Pinpoint the cell where the given text exists, returning its (X, Y) midpoint coordinate. 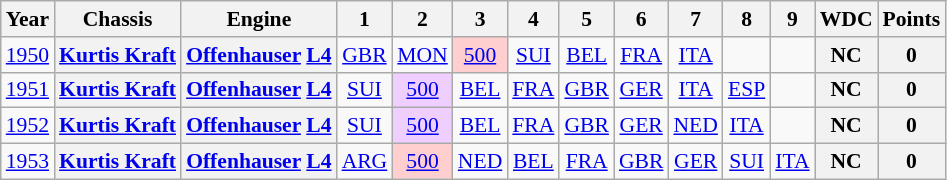
9 (792, 19)
Year (28, 19)
1953 (28, 162)
1950 (28, 55)
ESP (746, 90)
Chassis (118, 19)
8 (746, 19)
Points (912, 19)
WDC (846, 19)
MON (422, 55)
5 (586, 19)
2 (422, 19)
6 (642, 19)
1952 (28, 126)
1 (365, 19)
7 (695, 19)
3 (480, 19)
ARG (365, 162)
Engine (258, 19)
1951 (28, 90)
4 (533, 19)
